Return (X, Y) of the center of cell containing provided text 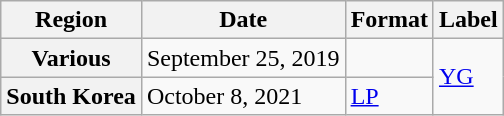
Label (468, 20)
Various (72, 58)
Date (243, 20)
October 8, 2021 (243, 96)
YG (468, 77)
Region (72, 20)
LP (389, 96)
South Korea (72, 96)
Format (389, 20)
September 25, 2019 (243, 58)
